From the cell containing the given text, extract its center point as [X, Y] coordinate. 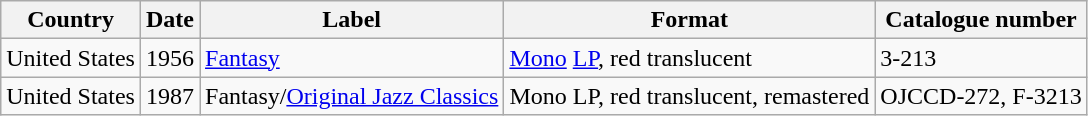
Format [690, 20]
Country [71, 20]
1956 [170, 58]
1987 [170, 96]
Mono LP, red translucent [690, 58]
Mono LP, red translucent, remastered [690, 96]
Catalogue number [981, 20]
Fantasy [352, 58]
Fantasy/Original Jazz Classics [352, 96]
OJCCD-272, F-3213 [981, 96]
Label [352, 20]
3-213 [981, 58]
Date [170, 20]
